Detect which cell encompasses the target text, then output its (x, y) center coordinate. 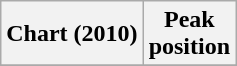
Peakposition (189, 34)
Chart (2010) (72, 34)
